Locate the cell with the specified text and output its [X, Y] center coordinate. 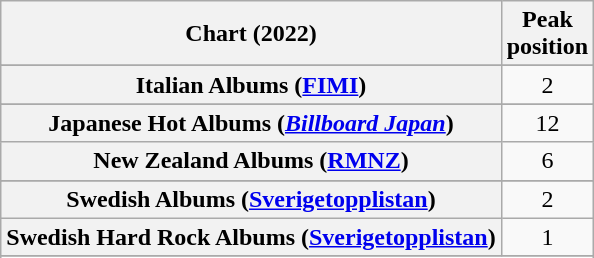
Swedish Hard Rock Albums (Sverigetopplistan) [251, 237]
6 [547, 161]
Peakposition [547, 34]
Chart (2022) [251, 34]
Swedish Albums (Sverigetopplistan) [251, 199]
New Zealand Albums (RMNZ) [251, 161]
1 [547, 237]
Japanese Hot Albums (Billboard Japan) [251, 123]
Italian Albums (FIMI) [251, 85]
12 [547, 123]
